Capture the cell that displays the provided text and extract its [X, Y] central coordinate. 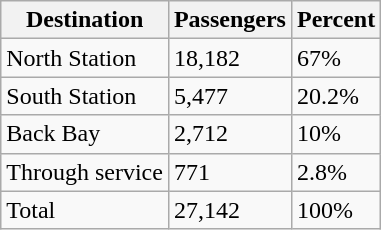
18,182 [230, 58]
27,142 [230, 210]
Through service [85, 172]
Total [85, 210]
North Station [85, 58]
100% [336, 210]
771 [230, 172]
2,712 [230, 134]
5,477 [230, 96]
2.8% [336, 172]
20.2% [336, 96]
South Station [85, 96]
Percent [336, 20]
Passengers [230, 20]
10% [336, 134]
67% [336, 58]
Destination [85, 20]
Back Bay [85, 134]
